Return (X, Y) of the center of cell containing provided text 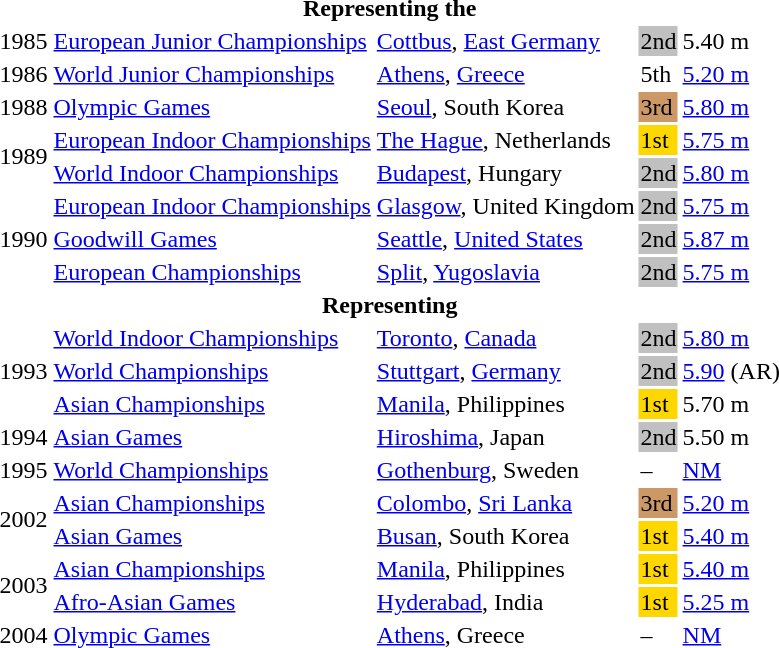
Gothenburg, Sweden (506, 470)
The Hague, Netherlands (506, 140)
5th (658, 74)
World Junior Championships (212, 74)
Afro-Asian Games (212, 602)
Toronto, Canada (506, 338)
Seattle, United States (506, 239)
Glasgow, United Kingdom (506, 206)
Stuttgart, Germany (506, 371)
Hiroshima, Japan (506, 437)
– (658, 470)
Goodwill Games (212, 239)
European Junior Championships (212, 41)
Seoul, South Korea (506, 107)
Olympic Games (212, 107)
Busan, South Korea (506, 536)
Cottbus, East Germany (506, 41)
European Championships (212, 272)
Athens, Greece (506, 74)
Budapest, Hungary (506, 173)
Hyderabad, India (506, 602)
Colombo, Sri Lanka (506, 503)
Split, Yugoslavia (506, 272)
